Determine the (x, y) coordinate at the center of the cell enclosing the given text.  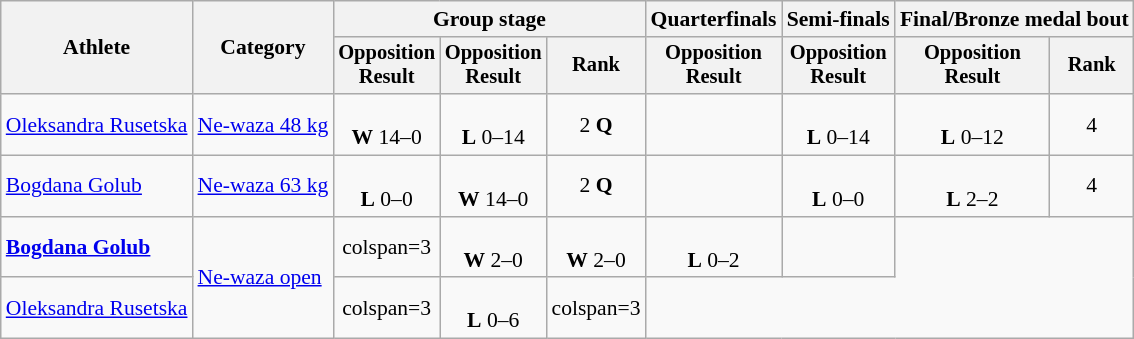
L 0–6 (494, 308)
Ne-waza open (264, 278)
Semi-finals (838, 19)
Group stage (489, 19)
L 2–2 (972, 186)
Category (264, 48)
Final/Bronze medal bout (1014, 19)
Ne-waza 48 kg (264, 124)
Athlete (97, 48)
Quarterfinals (714, 19)
L 0–12 (972, 124)
Ne-waza 63 kg (264, 186)
L 0–2 (714, 248)
